From the cell containing the given text, extract its center point as [x, y] coordinate. 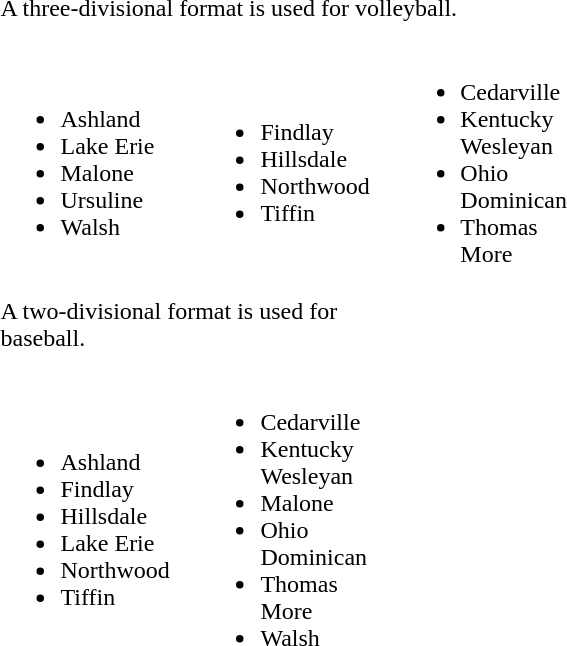
FindlayHillsdaleNorthwoodTiffin [298, 160]
